Identify which cell holds the provided text, then report its [x, y] central coordinate. 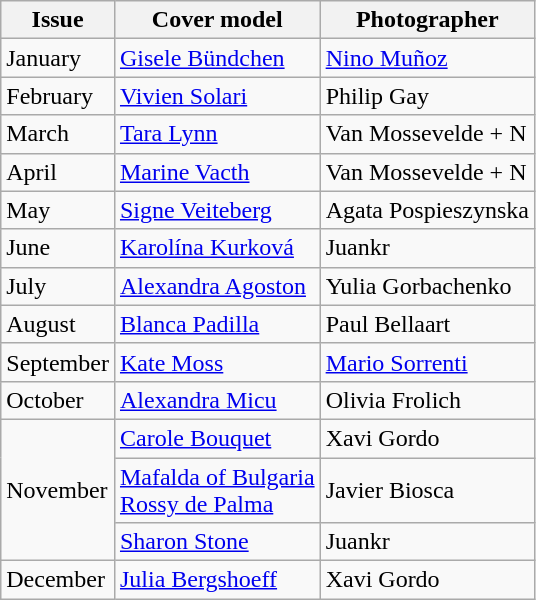
Agata Pospieszynska [427, 210]
Paul Bellaart [427, 324]
February [58, 96]
December [58, 580]
January [58, 58]
September [58, 362]
Issue [58, 20]
Mario Sorrenti [427, 362]
Mafalda of BulgariaRossy de Palma [217, 490]
November [58, 490]
Carole Bouquet [217, 438]
May [58, 210]
Photographer [427, 20]
April [58, 172]
Cover model [217, 20]
Olivia Frolich [427, 400]
March [58, 134]
Signe Veiteberg [217, 210]
Tara Lynn [217, 134]
Sharon Stone [217, 542]
Karolína Kurková [217, 248]
June [58, 248]
July [58, 286]
Philip Gay [427, 96]
Javier Biosca [427, 490]
Nino Muñoz [427, 58]
Yulia Gorbachenko [427, 286]
Kate Moss [217, 362]
Julia Bergshoeff [217, 580]
Vivien Solari [217, 96]
Blanca Padilla [217, 324]
October [58, 400]
Alexandra Micu [217, 400]
Gisele Bündchen [217, 58]
Marine Vacth [217, 172]
August [58, 324]
Alexandra Agoston [217, 286]
